Find where the given text appears and provide that cell's center as [X, Y] coordinate. 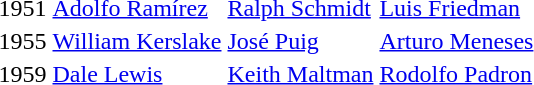
William Kerslake [137, 41]
José Puig [300, 41]
